Locate the cell with the specified text and output its [X, Y] center coordinate. 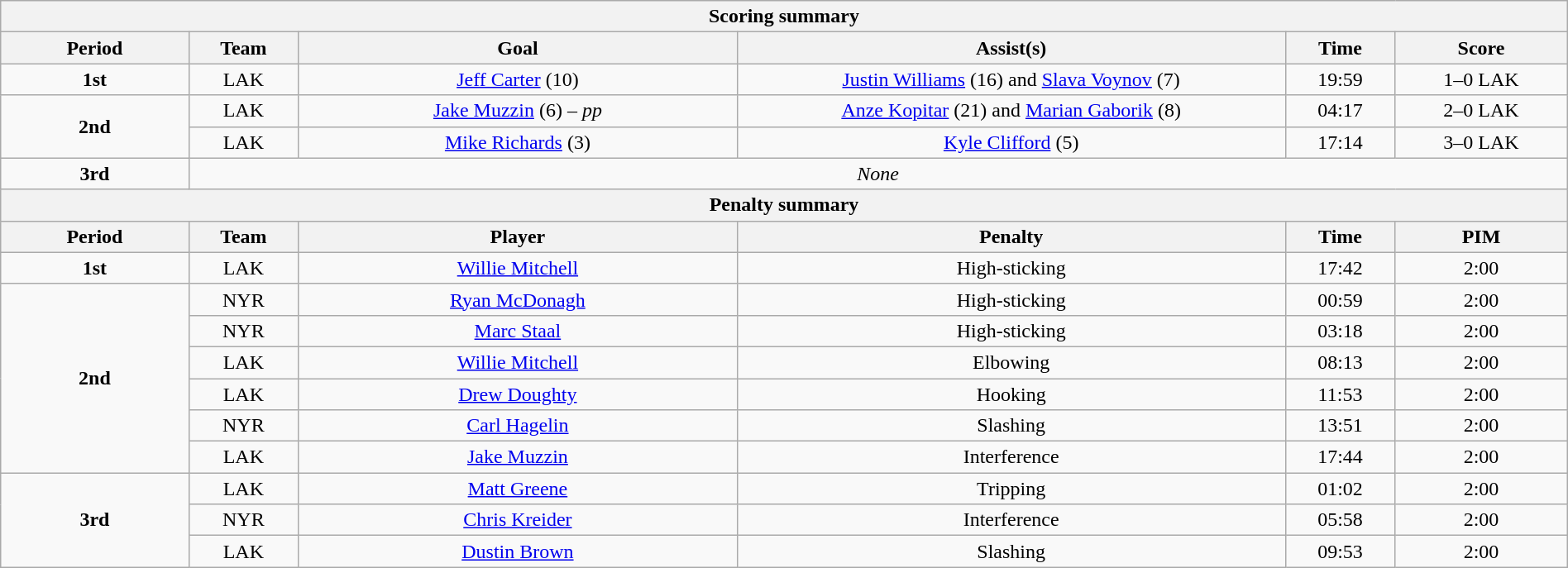
Jake Muzzin [518, 457]
13:51 [1340, 426]
Matt Greene [518, 489]
04:17 [1340, 111]
Mike Richards (3) [518, 142]
Goal [518, 48]
2–0 LAK [1481, 111]
17:42 [1340, 268]
1–0 LAK [1481, 79]
03:18 [1340, 331]
Chris Kreider [518, 520]
08:13 [1340, 362]
Drew Doughty [518, 394]
00:59 [1340, 299]
3–0 LAK [1481, 142]
PIM [1481, 236]
Assist(s) [1011, 48]
05:58 [1340, 520]
11:53 [1340, 394]
Jeff Carter (10) [518, 79]
Marc Staal [518, 331]
None [878, 174]
Scoring summary [784, 17]
Kyle Clifford (5) [1011, 142]
Jake Muzzin (6) – pp [518, 111]
Penalty [1011, 236]
Player [518, 236]
Justin Williams (16) and Slava Voynov (7) [1011, 79]
Ryan McDonagh [518, 299]
09:53 [1340, 551]
Hooking [1011, 394]
Penalty summary [784, 205]
Carl Hagelin [518, 426]
Dustin Brown [518, 551]
17:44 [1340, 457]
19:59 [1340, 79]
01:02 [1340, 489]
17:14 [1340, 142]
Tripping [1011, 489]
Score [1481, 48]
Anze Kopitar (21) and Marian Gaborik (8) [1011, 111]
Elbowing [1011, 362]
